Provide the (X, Y) coordinate of the cell's center where the given text is located.  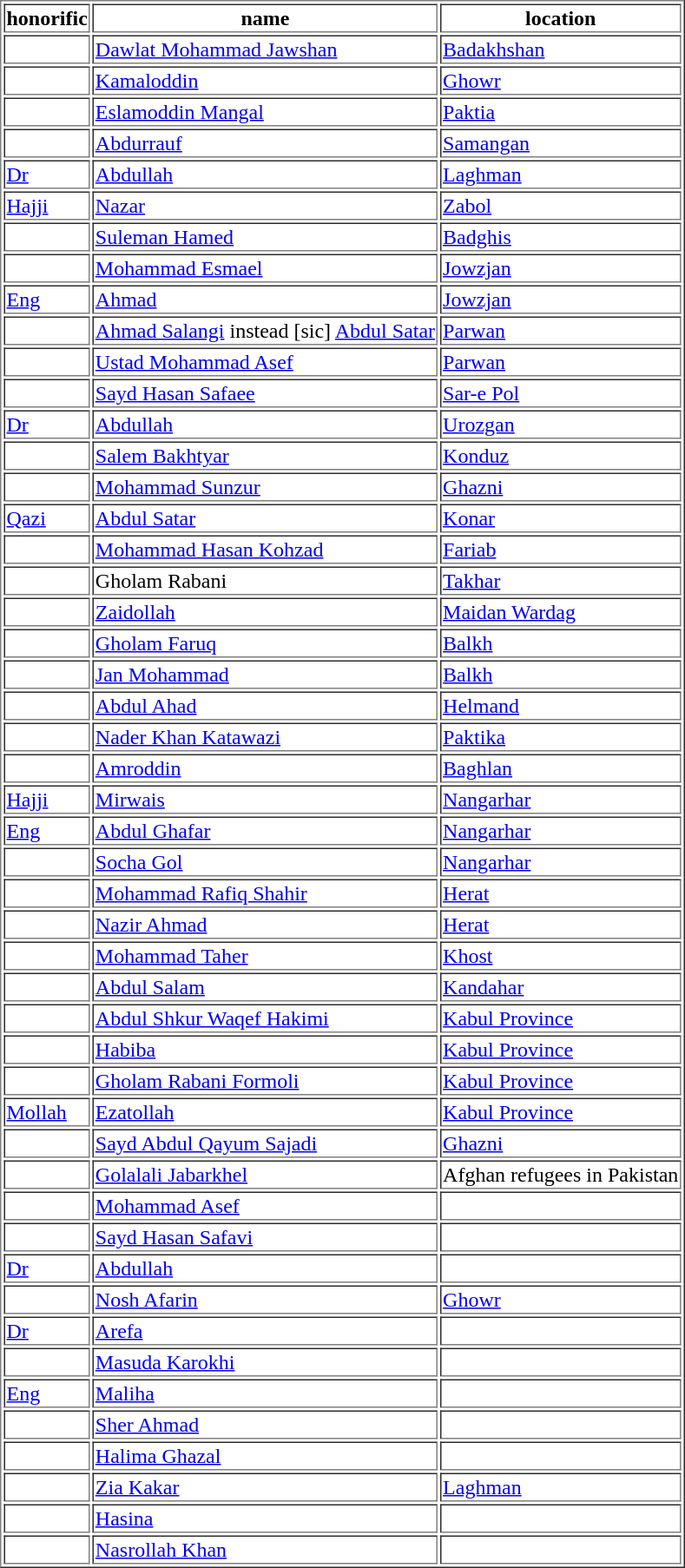
Mirwais (266, 799)
Samangan (561, 142)
Socha Gol (266, 861)
Konduz (561, 455)
Halima Ghazal (266, 1455)
Zaidollah (266, 611)
Kamaloddin (266, 80)
Abdul Salam (266, 986)
Abdul Satar (266, 517)
Salem Bakhtyar (266, 455)
Ezatollah (266, 1111)
Helmand (561, 705)
Suleman Hamed (266, 236)
Zia Kakar (266, 1486)
Abdurrauf (266, 142)
Urozgan (561, 424)
Badghis (561, 236)
location (561, 17)
Mohammad Esmael (266, 267)
Abdul Ahad (266, 705)
Takhar (561, 580)
Ahmad (266, 299)
Qazi (47, 517)
Gholam Rabani (266, 580)
Sher Ahmad (266, 1424)
Badakhshan (561, 49)
Sayd Abdul Qayum Sajadi (266, 1143)
Gholam Rabani Formoli (266, 1080)
Hasina (266, 1518)
Afghan refugees in Pakistan (561, 1174)
Mohammad Taher (266, 955)
Sayd Hasan Safavi (266, 1236)
Khost (561, 955)
Eslamoddin Mangal (266, 111)
Ahmad Salangi instead [sic] Abdul Satar (266, 330)
Golalali Jabarkhel (266, 1174)
Zabol (561, 205)
Arefa (266, 1330)
Nosh Afarin (266, 1299)
Baghlan (561, 768)
name (266, 17)
Dawlat Mohammad Jawshan (266, 49)
Konar (561, 517)
Mohammad Asef (266, 1205)
Masuda Karokhi (266, 1361)
Mohammad Sunzur (266, 486)
Paktika (561, 736)
Habiba (266, 1049)
Sayd Hasan Safaee (266, 392)
Kandahar (561, 986)
Mollah (47, 1111)
Amroddin (266, 768)
Fariab (561, 549)
Nazar (266, 205)
Nader Khan Katawazi (266, 736)
Ustad Mohammad Asef (266, 361)
Maliha (266, 1393)
Paktia (561, 111)
Mohammad Hasan Kohzad (266, 549)
Maidan Wardag (561, 611)
Abdul Shkur Waqef Hakimi (266, 1018)
Gholam Faruq (266, 642)
Abdul Ghafar (266, 830)
Sar-e Pol (561, 392)
Nazir Ahmad (266, 924)
honorific (47, 17)
Nasrollah Khan (266, 1549)
Jan Mohammad (266, 674)
Mohammad Rafiq Shahir (266, 893)
